Return the [x, y] coordinate for the center point of the cell that contains the specified text.  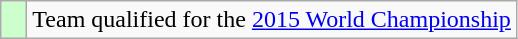
Team qualified for the 2015 World Championship [272, 20]
